Scan for the cell matching the given text and deliver its [x, y] coordinate at center. 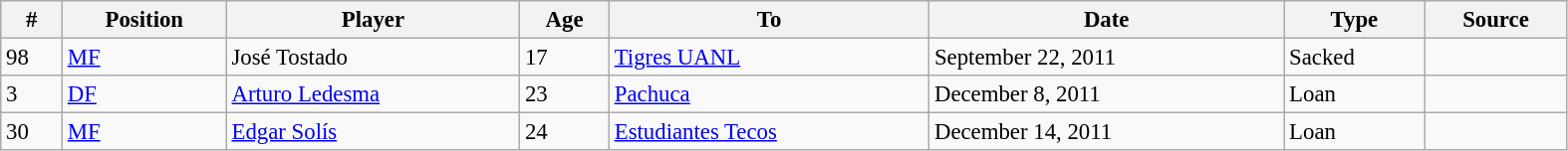
December 8, 2011 [1107, 94]
24 [565, 132]
30 [32, 132]
Source [1496, 20]
Type [1355, 20]
3 [32, 94]
98 [32, 58]
Tigres UANL [769, 58]
September 22, 2011 [1107, 58]
Edgar Solís [373, 132]
Arturo Ledesma [373, 94]
José Tostado [373, 58]
December 14, 2011 [1107, 132]
Estudiantes Tecos [769, 132]
DF [143, 94]
Player [373, 20]
Position [143, 20]
# [32, 20]
17 [565, 58]
23 [565, 94]
Date [1107, 20]
To [769, 20]
Age [565, 20]
Sacked [1355, 58]
Pachuca [769, 94]
